Return the [x, y] coordinate for the center point of the cell that contains the specified text.  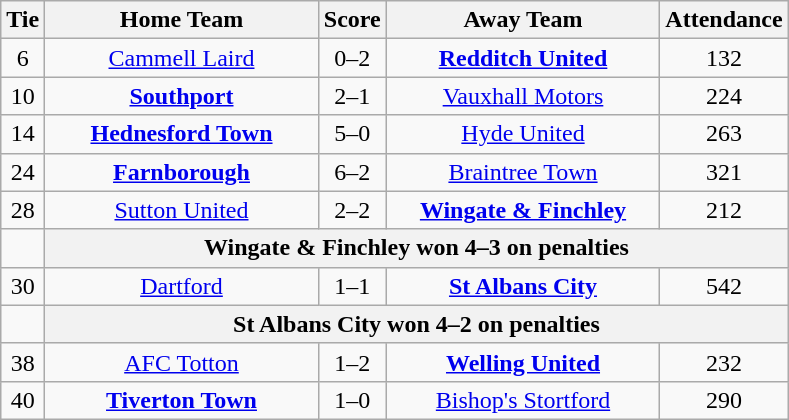
Hednesford Town [182, 134]
Bishop's Stortford [523, 400]
542 [724, 286]
38 [23, 362]
St Albans City [523, 286]
Tie [23, 20]
24 [23, 172]
Welling United [523, 362]
1–1 [352, 286]
6–2 [352, 172]
132 [724, 58]
Southport [182, 96]
Redditch United [523, 58]
Home Team [182, 20]
28 [23, 210]
0–2 [352, 58]
212 [724, 210]
Dartford [182, 286]
Attendance [724, 20]
2–2 [352, 210]
Tiverton Town [182, 400]
5–0 [352, 134]
Hyde United [523, 134]
232 [724, 362]
10 [23, 96]
6 [23, 58]
40 [23, 400]
1–2 [352, 362]
St Albans City won 4–2 on penalties [416, 324]
263 [724, 134]
2–1 [352, 96]
Wingate & Finchley [523, 210]
Cammell Laird [182, 58]
Wingate & Finchley won 4–3 on penalties [416, 248]
290 [724, 400]
321 [724, 172]
14 [23, 134]
Vauxhall Motors [523, 96]
30 [23, 286]
Farnborough [182, 172]
AFC Totton [182, 362]
224 [724, 96]
Sutton United [182, 210]
Away Team [523, 20]
1–0 [352, 400]
Score [352, 20]
Braintree Town [523, 172]
